Return the (x, y) coordinate for the center point of the cell that contains the specified text.  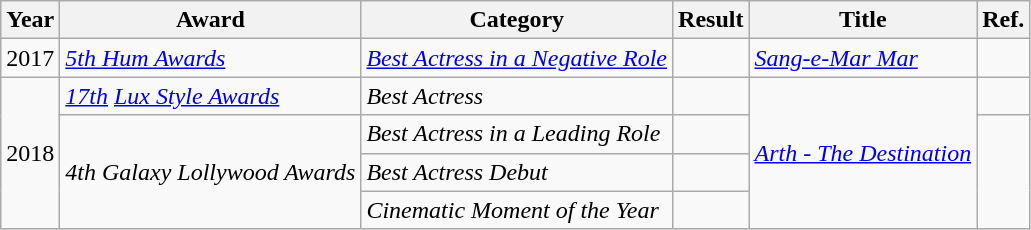
Ref. (1004, 20)
Best Actress in a Negative Role (517, 58)
Arth - The Destination (863, 153)
Result (711, 20)
5th Hum Awards (210, 58)
Best Actress in a Leading Role (517, 134)
Year (30, 20)
Category (517, 20)
17th Lux Style Awards (210, 96)
Best Actress Debut (517, 172)
Cinematic Moment of the Year (517, 210)
Best Actress (517, 96)
2017 (30, 58)
2018 (30, 153)
4th Galaxy Lollywood Awards (210, 172)
Award (210, 20)
Title (863, 20)
Sang-e-Mar Mar (863, 58)
